Return the [x, y] coordinate for the center point of the cell that contains the specified text.  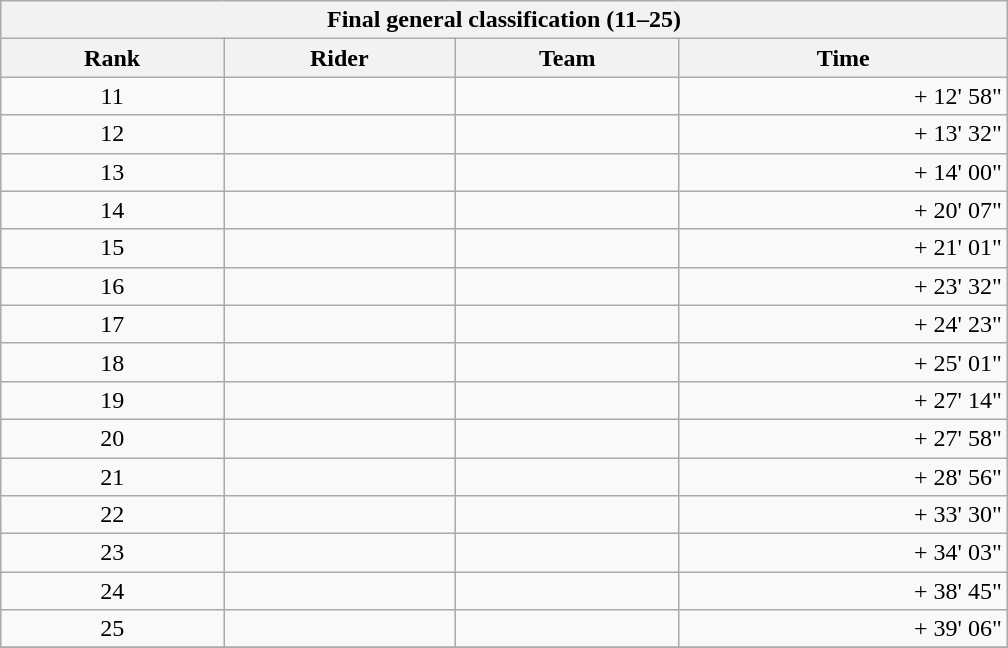
+ 39' 06" [843, 629]
+ 38' 45" [843, 591]
+ 21' 01" [843, 248]
21 [112, 477]
+ 28' 56" [843, 477]
Final general classification (11–25) [504, 20]
14 [112, 210]
Rider [340, 58]
12 [112, 134]
+ 14' 00" [843, 172]
22 [112, 515]
+ 25' 01" [843, 362]
17 [112, 324]
11 [112, 96]
Rank [112, 58]
24 [112, 591]
Team [567, 58]
23 [112, 553]
18 [112, 362]
+ 13' 32" [843, 134]
+ 24' 23" [843, 324]
19 [112, 400]
20 [112, 438]
13 [112, 172]
25 [112, 629]
+ 20' 07" [843, 210]
15 [112, 248]
+ 33' 30" [843, 515]
+ 27' 14" [843, 400]
+ 23' 32" [843, 286]
Time [843, 58]
+ 12' 58" [843, 96]
16 [112, 286]
+ 27' 58" [843, 438]
+ 34' 03" [843, 553]
